For the text-containing cell, return its midpoint in [x, y] coordinate format. 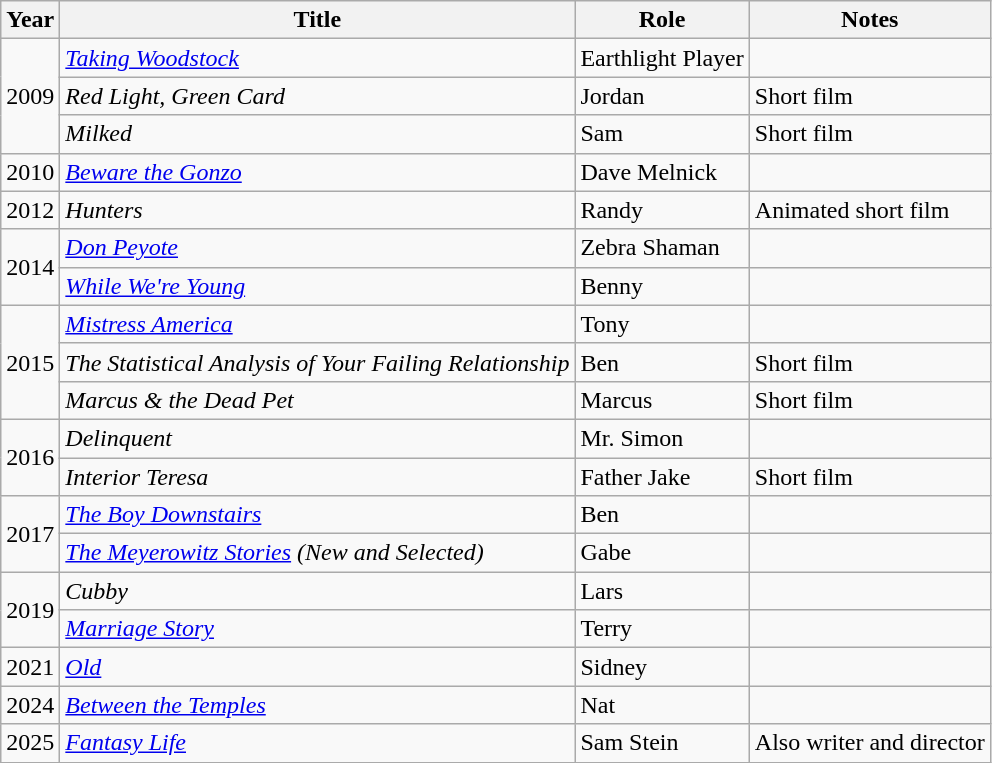
2009 [30, 96]
Red Light, Green Card [318, 96]
2012 [30, 210]
The Statistical Analysis of Your Failing Relationship [318, 362]
Old [318, 667]
Fantasy Life [318, 743]
Also writer and director [870, 743]
Tony [662, 324]
Sam [662, 134]
Lars [662, 591]
Terry [662, 629]
Marcus & the Dead Pet [318, 400]
Dave Melnick [662, 172]
Role [662, 20]
2010 [30, 172]
Randy [662, 210]
Don Peyote [318, 248]
2017 [30, 534]
Earthlight Player [662, 58]
2016 [30, 457]
While We're Young [318, 286]
Delinquent [318, 438]
Marcus [662, 400]
Taking Woodstock [318, 58]
Zebra Shaman [662, 248]
Cubby [318, 591]
Title [318, 20]
2019 [30, 610]
Benny [662, 286]
Notes [870, 20]
Mistress America [318, 324]
2015 [30, 362]
The Meyerowitz Stories (New and Selected) [318, 553]
Interior Teresa [318, 477]
Milked [318, 134]
Jordan [662, 96]
Sidney [662, 667]
Marriage Story [318, 629]
Animated short film [870, 210]
Hunters [318, 210]
2021 [30, 667]
Between the Temples [318, 705]
The Boy Downstairs [318, 515]
Gabe [662, 553]
2025 [30, 743]
Mr. Simon [662, 438]
Year [30, 20]
Father Jake [662, 477]
Nat [662, 705]
Beware the Gonzo [318, 172]
2024 [30, 705]
Sam Stein [662, 743]
2014 [30, 267]
